Search for the cell housing the specified text and yield its [x, y] center coordinate. 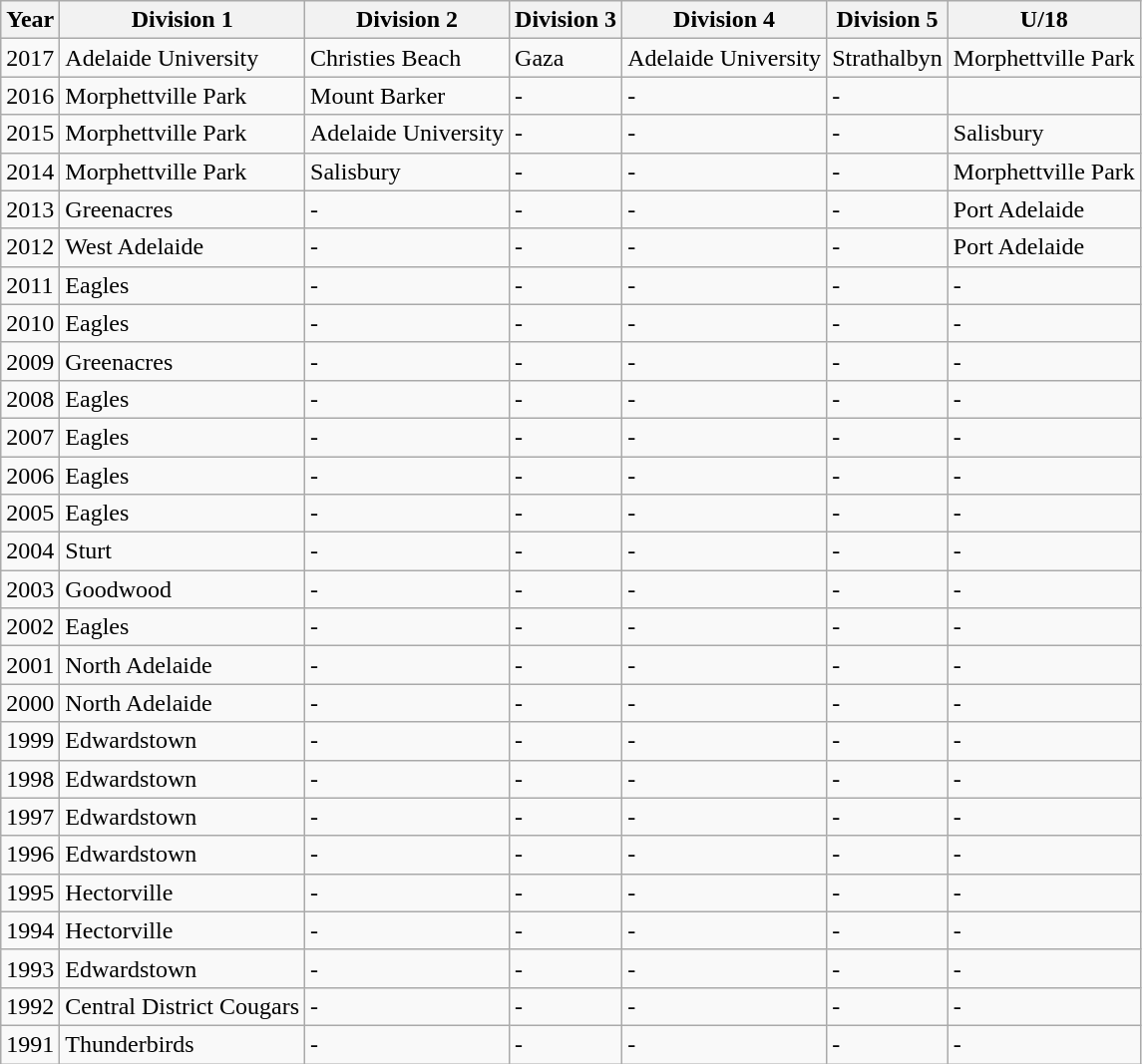
1991 [30, 1044]
2004 [30, 551]
2003 [30, 589]
2001 [30, 665]
Division 3 [567, 20]
U/18 [1043, 20]
Division 1 [183, 20]
2007 [30, 437]
Central District Cougars [183, 1006]
2009 [30, 361]
2012 [30, 247]
1996 [30, 855]
2006 [30, 476]
2008 [30, 399]
1994 [30, 930]
2011 [30, 285]
2002 [30, 627]
Thunderbirds [183, 1044]
1995 [30, 892]
1999 [30, 741]
2016 [30, 96]
Goodwood [183, 589]
2015 [30, 134]
Division 5 [888, 20]
West Adelaide [183, 247]
2000 [30, 703]
2010 [30, 323]
2013 [30, 209]
2005 [30, 514]
Sturt [183, 551]
Division 4 [724, 20]
Strathalbyn [888, 58]
Year [30, 20]
2017 [30, 58]
1998 [30, 779]
Gaza [567, 58]
2014 [30, 172]
1993 [30, 968]
1992 [30, 1006]
Division 2 [407, 20]
1997 [30, 817]
Mount Barker [407, 96]
Christies Beach [407, 58]
